From the cell containing the given text, extract its center point as [x, y] coordinate. 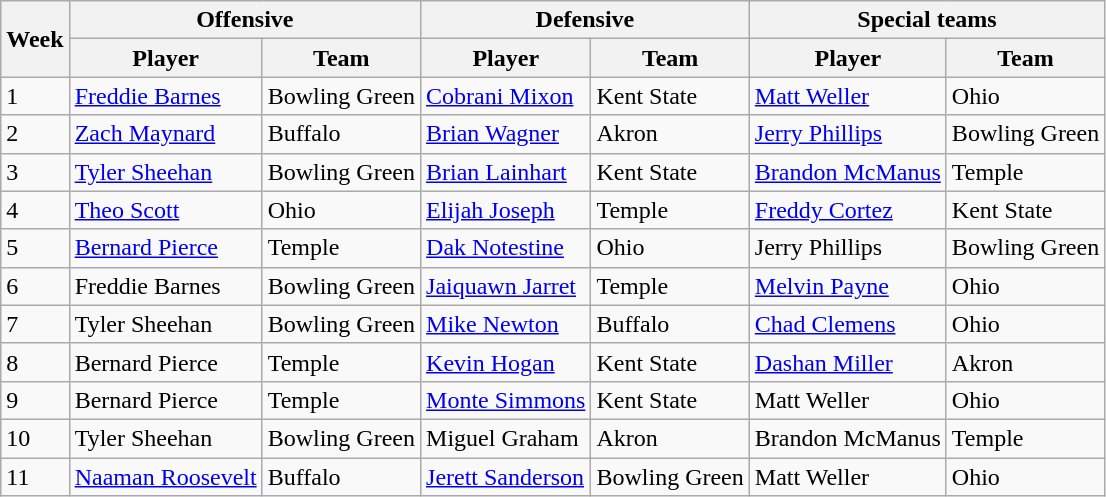
9 [35, 400]
7 [35, 324]
Brian Wagner [506, 134]
10 [35, 438]
Offensive [244, 20]
Naaman Roosevelt [166, 477]
Jerett Sanderson [506, 477]
4 [35, 210]
Monte Simmons [506, 400]
Mike Newton [506, 324]
Brian Lainhart [506, 172]
6 [35, 286]
Zach Maynard [166, 134]
Chad Clemens [848, 324]
8 [35, 362]
3 [35, 172]
Dak Notestine [506, 248]
Week [35, 39]
Elijah Joseph [506, 210]
2 [35, 134]
Dashan Miller [848, 362]
Freddy Cortez [848, 210]
Defensive [586, 20]
Special teams [926, 20]
Cobrani Mixon [506, 96]
1 [35, 96]
Jaiquawn Jarret [506, 286]
Theo Scott [166, 210]
5 [35, 248]
Melvin Payne [848, 286]
Kevin Hogan [506, 362]
Miguel Graham [506, 438]
11 [35, 477]
